Scan for the cell matching the given text and deliver its [X, Y] coordinate at center. 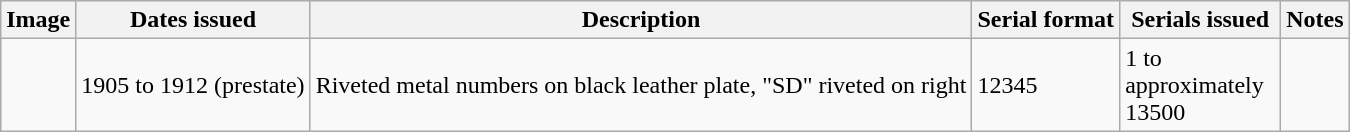
Serial format [1046, 20]
Description [641, 20]
12345 [1046, 85]
Image [38, 20]
Serials issued [1200, 20]
Dates issued [193, 20]
Notes [1315, 20]
1905 to 1912 (prestate) [193, 85]
Riveted metal numbers on black leather plate, "SD" riveted on right [641, 85]
1 to approximately 13500 [1200, 85]
